Determine the [X, Y] coordinate at the center of the cell enclosing the given text.  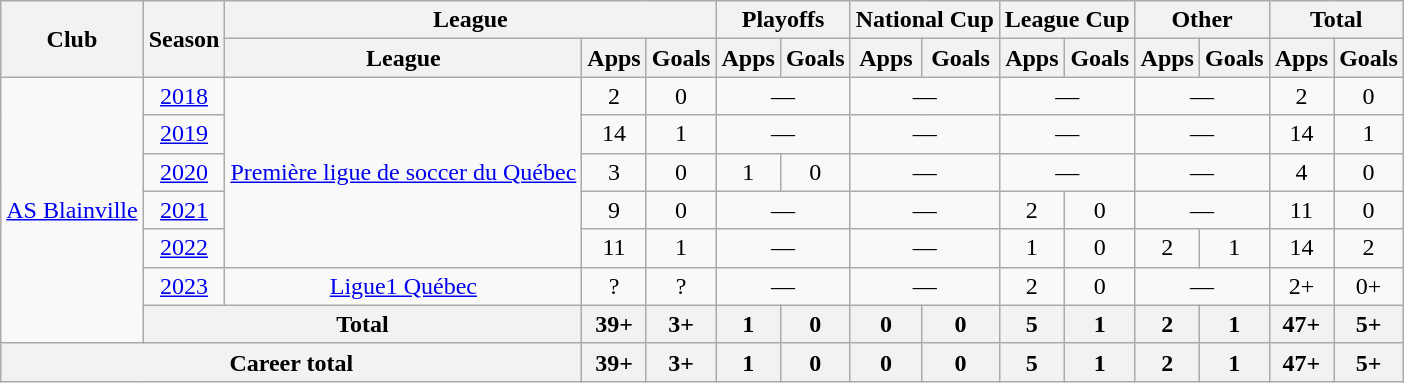
AS Blainville [72, 210]
9 [614, 210]
League Cup [1067, 20]
0+ [1369, 286]
Playoffs [783, 20]
4 [1301, 172]
Career total [292, 362]
Première ligue de soccer du Québec [404, 172]
Club [72, 39]
3 [614, 172]
Ligue1 Québec [404, 286]
2021 [184, 210]
2019 [184, 134]
2023 [184, 286]
Other [1202, 20]
2+ [1301, 286]
Season [184, 39]
2022 [184, 248]
2018 [184, 96]
2020 [184, 172]
National Cup [924, 20]
